Capture the cell that displays the provided text and extract its (x, y) central coordinate. 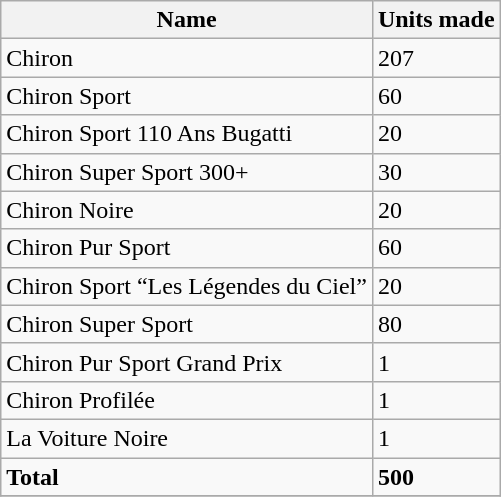
Chiron Sport 110 Ans Bugatti (187, 134)
Chiron Pur Sport Grand Prix (187, 362)
Chiron Super Sport 300+ (187, 172)
La Voiture Noire (187, 438)
Chiron Noire (187, 210)
Units made (436, 20)
500 (436, 477)
Chiron (187, 58)
207 (436, 58)
Name (187, 20)
Total (187, 477)
Chiron Pur Sport (187, 248)
Chiron Super Sport (187, 324)
Chiron Profilée (187, 400)
30 (436, 172)
Chiron Sport (187, 96)
Chiron Sport “Les Légendes du Ciel” (187, 286)
80 (436, 324)
